Detect which cell encompasses the target text, then output its (x, y) center coordinate. 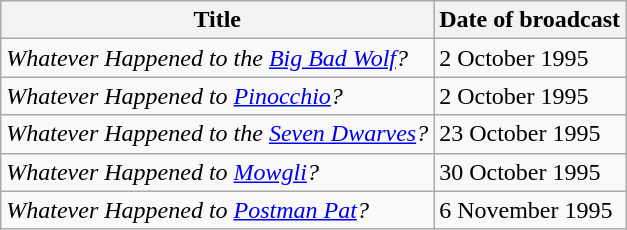
6 November 1995 (530, 210)
Whatever Happened to Postman Pat? (218, 210)
30 October 1995 (530, 172)
Whatever Happened to Pinocchio? (218, 96)
Date of broadcast (530, 20)
Title (218, 20)
Whatever Happened to Mowgli? (218, 172)
Whatever Happened to the Seven Dwarves? (218, 134)
Whatever Happened to the Big Bad Wolf? (218, 58)
23 October 1995 (530, 134)
